Determine the [X, Y] coordinate at the center of the cell enclosing the given text.  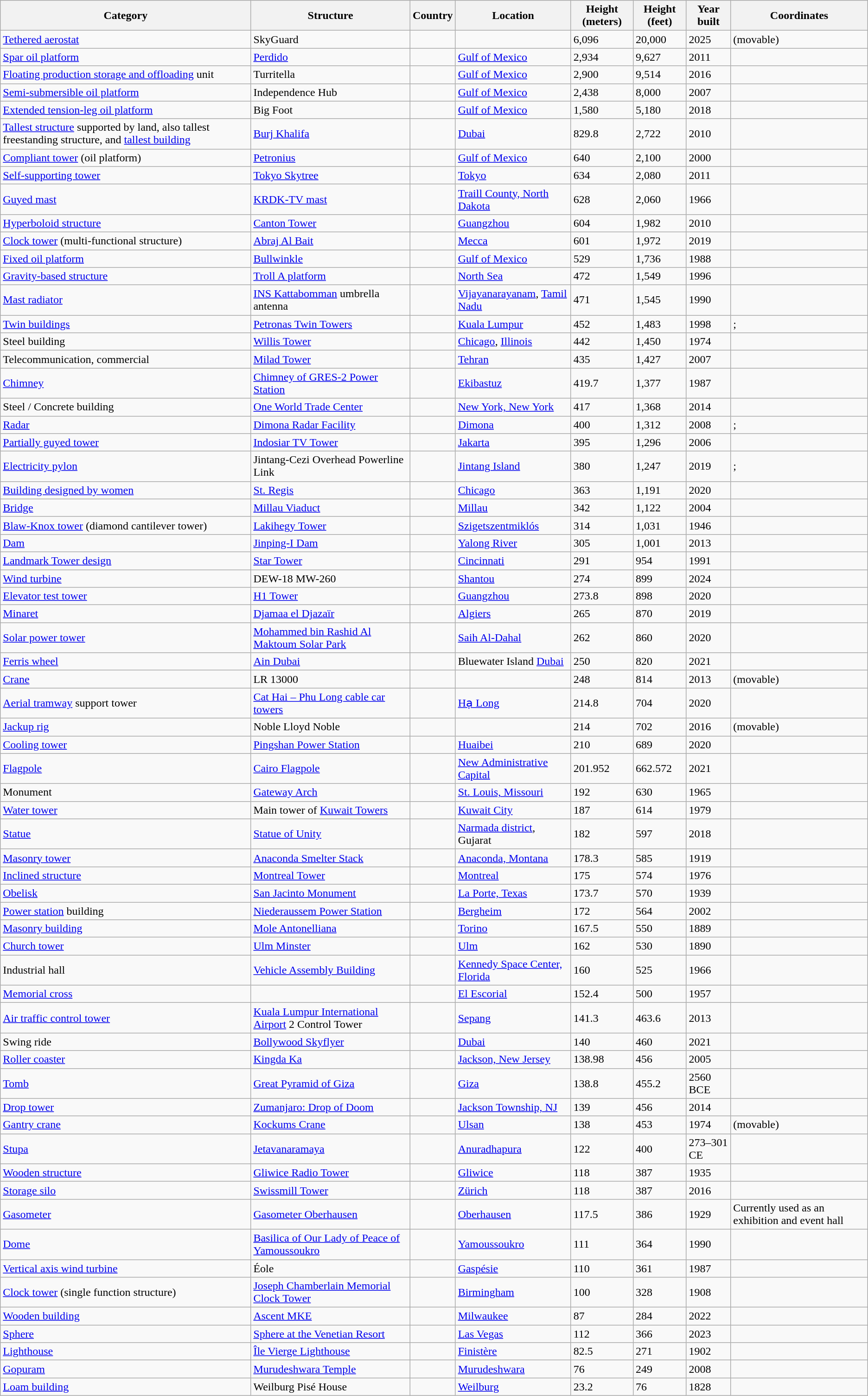
Telecommunication, commercial [126, 359]
Bluewater Island Dubai [513, 662]
342 [602, 508]
St. Regis [330, 490]
386 [659, 1214]
Monument [126, 792]
192 [602, 792]
702 [659, 727]
1988 [708, 258]
Swing ride [126, 1042]
152.4 [602, 994]
Jintang-Cezi Overhead Powerline Link [330, 466]
1902 [708, 1351]
Cat Hai – Phu Long cable car towers [330, 703]
Mecca [513, 241]
Weilburg [513, 1387]
Ain Dubai [330, 662]
601 [602, 241]
2024 [708, 578]
H1 Tower [330, 596]
305 [602, 543]
Minaret [126, 614]
Joseph Chamberlain Memorial Clock Tower [330, 1293]
One World Trade Center [330, 407]
Semi-submersible oil platform [126, 92]
187 [602, 810]
628 [602, 199]
Jinping-I Dam [330, 543]
Solar power tower [126, 638]
Obelisk [126, 893]
Tokyo [513, 175]
1991 [708, 561]
1,247 [659, 466]
182 [602, 834]
Chicago, Illinois [513, 342]
271 [659, 1351]
San Jacinto Monument [330, 893]
Mole Antonelliana [330, 929]
291 [602, 561]
Troll A platform [330, 276]
1,450 [659, 342]
Canton Tower [330, 223]
564 [659, 911]
814 [659, 679]
273–301 CE [708, 1149]
LR 13000 [330, 679]
Finistère [513, 1351]
Ekibastuz [513, 383]
860 [659, 638]
Narmada district, Gujarat [513, 834]
419.7 [602, 383]
Tallest structure supported by land, also tallest freestanding structure, and tallest building [126, 134]
Tehran [513, 359]
1,580 [602, 110]
Chimney [126, 383]
328 [659, 1293]
Building designed by women [126, 490]
Self-supporting tower [126, 175]
Noble Lloyd Noble [330, 727]
201.952 [602, 769]
Traill County, North Dakota [513, 199]
Height (meters) [602, 16]
175 [602, 875]
Wooden building [126, 1316]
Ulm Minster [330, 946]
1828 [708, 1387]
Vertical axis wind turbine [126, 1268]
Big Foot [330, 110]
KRDK-TV mast [330, 199]
585 [659, 858]
214 [602, 727]
1919 [708, 858]
Sphere [126, 1334]
111 [602, 1244]
Tethered aerostat [126, 39]
Szigetszentmiklós [513, 525]
1,368 [659, 407]
689 [659, 745]
604 [602, 223]
North Sea [513, 276]
Church tower [126, 946]
Ferris wheel [126, 662]
Wind turbine [126, 578]
Stupa [126, 1149]
634 [602, 175]
Twin buildings [126, 324]
172 [602, 911]
1965 [708, 792]
Currently used as an exhibition and event hall [799, 1214]
314 [602, 525]
Zürich [513, 1190]
Flagpole [126, 769]
597 [659, 834]
Hạ Long [513, 703]
138.8 [602, 1083]
Location [513, 16]
1,122 [659, 508]
Loam building [126, 1387]
Statue of Unity [330, 834]
284 [659, 1316]
Tomb [126, 1083]
Cincinnati [513, 561]
530 [659, 946]
453 [659, 1125]
Anaconda, Montana [513, 858]
2004 [708, 508]
Gravity-based structure [126, 276]
2,100 [659, 158]
Extended tension-leg oil platform [126, 110]
Petronas Twin Towers [330, 324]
2,722 [659, 134]
366 [659, 1334]
Sphere at the Venetian Resort [330, 1334]
Murudeshwara Temple [330, 1369]
2025 [708, 39]
9,627 [659, 57]
Swissmill Tower [330, 1190]
Kingda Ka [330, 1059]
463.6 [659, 1018]
87 [602, 1316]
363 [602, 490]
1935 [708, 1173]
529 [602, 258]
2,060 [659, 199]
820 [659, 662]
Kuwait City [513, 810]
173.7 [602, 893]
Compliant tower (oil platform) [126, 158]
630 [659, 792]
1,312 [659, 425]
Kockums Crane [330, 1125]
Spar oil platform [126, 57]
INS Kattabomman umbrella antenna [330, 300]
Weilburg Pisé House [330, 1387]
Blaw-Knox tower (diamond cantilever tower) [126, 525]
Lighthouse [126, 1351]
178.3 [602, 858]
452 [602, 324]
20,000 [659, 39]
Year built [708, 16]
455.2 [659, 1083]
640 [602, 158]
Pingshan Power Station [330, 745]
Industrial hall [126, 970]
Dam [126, 543]
1996 [708, 276]
2,438 [602, 92]
Sepang [513, 1018]
112 [602, 1334]
100 [602, 1293]
Gliwice [513, 1173]
Île Vierge Lighthouse [330, 1351]
Jakarta [513, 442]
570 [659, 893]
Star Tower [330, 561]
Ascent MKE [330, 1316]
23.2 [602, 1387]
Shantou [513, 578]
1,427 [659, 359]
417 [602, 407]
Gaspésie [513, 1268]
New Administrative Capital [513, 769]
Fixed oil platform [126, 258]
Giza [513, 1083]
Lakihegy Tower [330, 525]
Cairo Flagpole [330, 769]
Huaibei [513, 745]
829.8 [602, 134]
Milad Tower [330, 359]
1,377 [659, 383]
Ulm [513, 946]
Masonry building [126, 929]
Partially guyed tower [126, 442]
Country [433, 16]
Algiers [513, 614]
La Porte, Texas [513, 893]
Niederaussem Power Station [330, 911]
1929 [708, 1214]
1,483 [659, 324]
Zumanjaro: Drop of Doom [330, 1107]
899 [659, 578]
Chimney of GRES-2 Power Station [330, 383]
Petronius [330, 158]
Gasometer Oberhausen [330, 1214]
Structure [330, 16]
Jetavanaramaya [330, 1149]
Willis Tower [330, 342]
262 [602, 638]
364 [659, 1244]
Statue [126, 834]
138 [602, 1125]
2000 [708, 158]
550 [659, 929]
162 [602, 946]
Bullwinkle [330, 258]
Gliwice Radio Tower [330, 1173]
Air traffic control tower [126, 1018]
141.3 [602, 1018]
1,296 [659, 442]
82.5 [602, 1351]
140 [602, 1042]
Jackson Township, NJ [513, 1107]
Gasometer [126, 1214]
1,972 [659, 241]
1889 [708, 929]
Millau [513, 508]
Kuala Lumpur [513, 324]
1908 [708, 1293]
442 [602, 342]
Roller coaster [126, 1059]
Dimona Radar Facility [330, 425]
DEW-18 MW-260 [330, 578]
1998 [708, 324]
Masonry tower [126, 858]
160 [602, 970]
Cooling tower [126, 745]
Hyperboloid structure [126, 223]
Floating production storage and offloading unit [126, 75]
1976 [708, 875]
1,982 [659, 223]
Jackup rig [126, 727]
110 [602, 1268]
117.5 [602, 1214]
138.98 [602, 1059]
2022 [708, 1316]
574 [659, 875]
2,934 [602, 57]
1946 [708, 525]
Gantry crane [126, 1125]
Burj Khalifa [330, 134]
Milwaukee [513, 1316]
5,180 [659, 110]
954 [659, 561]
Torino [513, 929]
2005 [708, 1059]
2560 BCE [708, 1083]
Mohammed bin Rashid Al Maktoum Solar Park [330, 638]
Turritella [330, 75]
Ulsan [513, 1125]
1979 [708, 810]
2023 [708, 1334]
Elevator test tower [126, 596]
167.5 [602, 929]
139 [602, 1107]
Gateway Arch [330, 792]
Éole [330, 1268]
Millau Viaduct [330, 508]
898 [659, 596]
Indosiar TV Tower [330, 442]
SkyGuard [330, 39]
395 [602, 442]
Bollywood Skyflyer [330, 1042]
870 [659, 614]
Jintang Island [513, 466]
250 [602, 662]
Landmark Tower design [126, 561]
Main tower of Kuwait Towers [330, 810]
Las Vegas [513, 1334]
122 [602, 1149]
6,096 [602, 39]
2002 [708, 911]
Kuala Lumpur International Airport 2 Control Tower [330, 1018]
Dome [126, 1244]
210 [602, 745]
2,080 [659, 175]
Anuradhapura [513, 1149]
Murudeshwara [513, 1369]
Coordinates [799, 16]
273.8 [602, 596]
Steel building [126, 342]
1,549 [659, 276]
Montreal [513, 875]
1,545 [659, 300]
Guyed mast [126, 199]
Chicago [513, 490]
Jackson, New Jersey [513, 1059]
9,514 [659, 75]
Storage silo [126, 1190]
Anaconda Smelter Stack [330, 858]
Steel / Concrete building [126, 407]
248 [602, 679]
Crane [126, 679]
1,031 [659, 525]
Wooden structure [126, 1173]
1,191 [659, 490]
614 [659, 810]
Saih Al-Dahal [513, 638]
Basilica of Our Lady of Peace of Yamoussoukro [330, 1244]
Clock tower (multi-functional structure) [126, 241]
435 [602, 359]
Inclined structure [126, 875]
Category [126, 16]
Oberhausen [513, 1214]
Tokyo Skytree [330, 175]
662.572 [659, 769]
380 [602, 466]
Dimona [513, 425]
471 [602, 300]
New York, New York [513, 407]
265 [602, 614]
Drop tower [126, 1107]
Memorial cross [126, 994]
1939 [708, 893]
Vehicle Assembly Building [330, 970]
Perdido [330, 57]
Vijayanarayanam, Tamil Nadu [513, 300]
214.8 [602, 703]
Electricity pylon [126, 466]
460 [659, 1042]
500 [659, 994]
Yamoussoukro [513, 1244]
Gopuram [126, 1369]
8,000 [659, 92]
Abraj Al Bait [330, 241]
704 [659, 703]
Radar [126, 425]
1,736 [659, 258]
2,900 [602, 75]
Great Pyramid of Giza [330, 1083]
1890 [708, 946]
Water tower [126, 810]
Birmingham [513, 1293]
249 [659, 1369]
274 [602, 578]
Djamaa el Djazaïr [330, 614]
Power station building [126, 911]
Mast radiator [126, 300]
Bridge [126, 508]
Clock tower (single function structure) [126, 1293]
Independence Hub [330, 92]
St. Louis, Missouri [513, 792]
1957 [708, 994]
2006 [708, 442]
Bergheim [513, 911]
525 [659, 970]
361 [659, 1268]
El Escorial [513, 994]
472 [602, 276]
Montreal Tower [330, 875]
1,001 [659, 543]
Aerial tramway support tower [126, 703]
Kennedy Space Center, Florida [513, 970]
Height (feet) [659, 16]
Yalong River [513, 543]
